Locate the cell with the specified text and output its (X, Y) center coordinate. 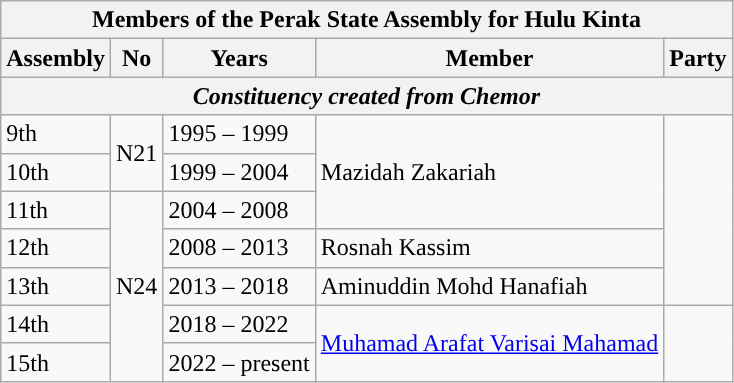
Member (490, 58)
12th (56, 248)
2004 – 2008 (239, 210)
Assembly (56, 58)
Years (239, 58)
2018 – 2022 (239, 324)
1999 – 2004 (239, 172)
13th (56, 286)
Aminuddin Mohd Hanafiah (490, 286)
9th (56, 134)
Rosnah Kassim (490, 248)
2013 – 2018 (239, 286)
2022 – present (239, 362)
Mazidah Zakariah (490, 172)
N24 (136, 286)
N21 (136, 153)
Members of the Perak State Assembly for Hulu Kinta (366, 20)
15th (56, 362)
Party (698, 58)
Muhamad Arafat Varisai Mahamad (490, 343)
14th (56, 324)
No (136, 58)
2008 – 2013 (239, 248)
1995 – 1999 (239, 134)
Constituency created from Chemor (366, 96)
11th (56, 210)
10th (56, 172)
